For the text-containing cell, return its midpoint in [X, Y] coordinate format. 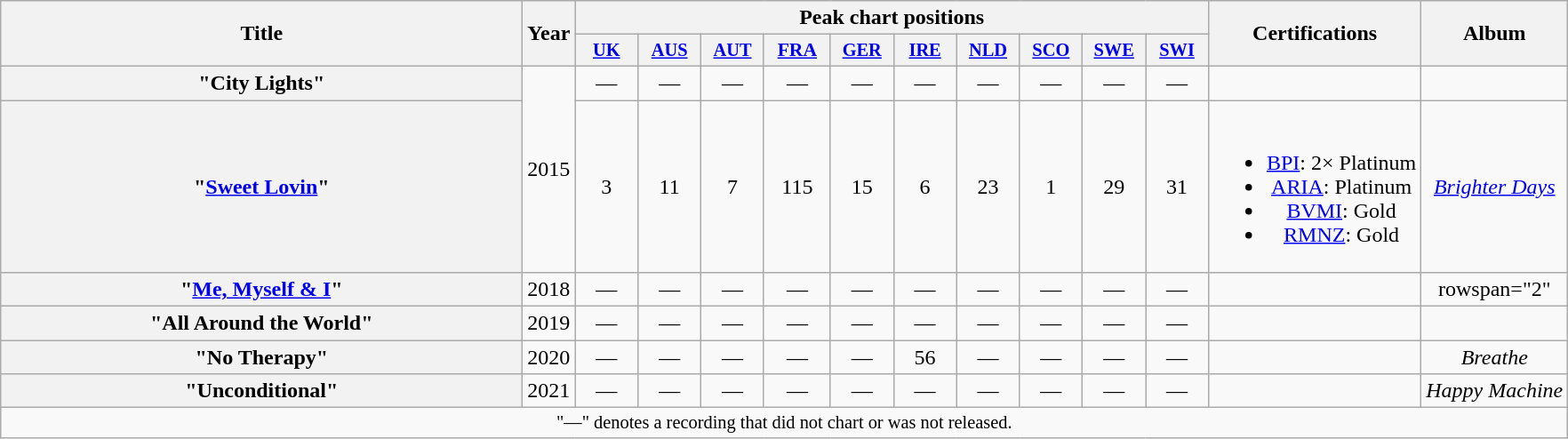
56 [924, 357]
2018 [549, 290]
SWI [1177, 51]
Brighter Days [1495, 186]
SWE [1115, 51]
"Unconditional" [261, 391]
2021 [549, 391]
Peak chart positions [892, 18]
Title [261, 34]
23 [988, 186]
Certifications [1314, 34]
IRE [924, 51]
UK [606, 51]
29 [1115, 186]
FRA [796, 51]
2020 [549, 357]
rowspan="2" [1495, 290]
"City Lights" [261, 83]
1 [1051, 186]
2015 [549, 169]
Happy Machine [1495, 391]
115 [796, 186]
"All Around the World" [261, 323]
11 [670, 186]
2019 [549, 323]
BPI: 2× PlatinumARIA: PlatinumBVMI: GoldRMNZ: Gold [1314, 186]
7 [732, 186]
"No Therapy" [261, 357]
Year [549, 34]
"Sweet Lovin" [261, 186]
AUT [732, 51]
SCO [1051, 51]
3 [606, 186]
"—" denotes a recording that did not chart or was not released. [784, 423]
31 [1177, 186]
NLD [988, 51]
AUS [670, 51]
GER [862, 51]
"Me, Myself & I" [261, 290]
15 [862, 186]
Breathe [1495, 357]
6 [924, 186]
Album [1495, 34]
